Locate the cell with the specified text and output its (X, Y) center coordinate. 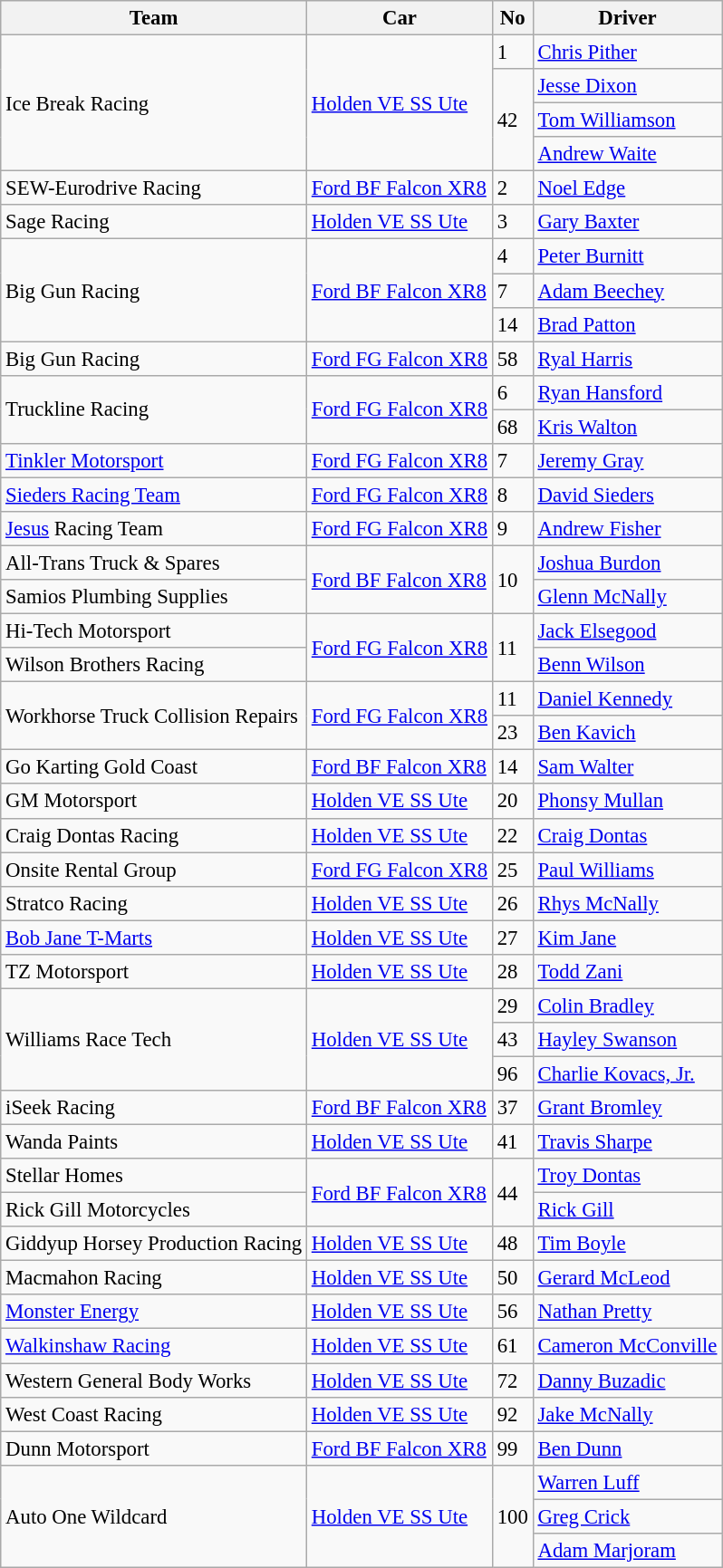
Jesus Racing Team (154, 529)
68 (513, 427)
GM Motorsport (154, 802)
Wilson Brothers Racing (154, 665)
Charlie Kovacs, Jr. (627, 1073)
West Coast Racing (154, 1414)
Jesse Dixon (627, 86)
Peter Burnitt (627, 256)
Stratco Racing (154, 903)
50 (513, 1278)
Tom Williamson (627, 120)
David Sieders (627, 495)
Monster Energy (154, 1313)
43 (513, 1040)
Dunn Motorsport (154, 1448)
Warren Luff (627, 1482)
Jake McNally (627, 1414)
Western General Body Works (154, 1380)
Go Karting Gold Coast (154, 767)
25 (513, 870)
Giddyup Horsey Production Racing (154, 1244)
9 (513, 529)
Truckline Racing (154, 409)
Rick Gill Motorcycles (154, 1210)
99 (513, 1448)
Adam Marjoram (627, 1551)
Ben Kavich (627, 733)
Brad Patton (627, 324)
20 (513, 802)
Sage Racing (154, 222)
Macmahon Racing (154, 1278)
48 (513, 1244)
All-Trans Truck & Spares (154, 563)
Ryal Harris (627, 359)
Cameron McConville (627, 1346)
22 (513, 835)
No (513, 18)
27 (513, 938)
Ryan Hansford (627, 392)
Driver (627, 18)
Adam Beechey (627, 291)
Kris Walton (627, 427)
Danny Buzadic (627, 1380)
Craig Dontas (627, 835)
Jack Elsegood (627, 631)
Gerard McLeod (627, 1278)
8 (513, 495)
Wanda Paints (154, 1142)
Rick Gill (627, 1210)
Travis Sharpe (627, 1142)
Ben Dunn (627, 1448)
Jeremy Gray (627, 461)
1 (513, 53)
37 (513, 1108)
Benn Wilson (627, 665)
6 (513, 392)
Onsite Rental Group (154, 870)
29 (513, 1005)
Car (399, 18)
Chris Pither (627, 53)
26 (513, 903)
28 (513, 972)
4 (513, 256)
Greg Crick (627, 1516)
92 (513, 1414)
Samios Plumbing Supplies (154, 597)
Team (154, 18)
100 (513, 1516)
3 (513, 222)
Todd Zani (627, 972)
41 (513, 1142)
72 (513, 1380)
96 (513, 1073)
Stellar Homes (154, 1176)
Nathan Pretty (627, 1313)
Troy Dontas (627, 1176)
Colin Bradley (627, 1005)
Sieders Racing Team (154, 495)
iSeek Racing (154, 1108)
42 (513, 120)
Glenn McNally (627, 597)
Joshua Burdon (627, 563)
Workhorse Truck Collision Repairs (154, 716)
Hi-Tech Motorsport (154, 631)
Noel Edge (627, 188)
Sam Walter (627, 767)
23 (513, 733)
Tim Boyle (627, 1244)
2 (513, 188)
61 (513, 1346)
Craig Dontas Racing (154, 835)
TZ Motorsport (154, 972)
SEW-Eurodrive Racing (154, 188)
Grant Bromley (627, 1108)
Daniel Kennedy (627, 699)
Andrew Fisher (627, 529)
Walkinshaw Racing (154, 1346)
Bob Jane T-Marts (154, 938)
Andrew Waite (627, 154)
56 (513, 1313)
44 (513, 1192)
Auto One Wildcard (154, 1516)
Williams Race Tech (154, 1040)
Hayley Swanson (627, 1040)
Rhys McNally (627, 903)
Ice Break Racing (154, 103)
58 (513, 359)
Phonsy Mullan (627, 802)
Gary Baxter (627, 222)
Tinkler Motorsport (154, 461)
Kim Jane (627, 938)
Paul Williams (627, 870)
10 (513, 580)
